Provide the [x, y] coordinate of the cell's center where the given text is located.  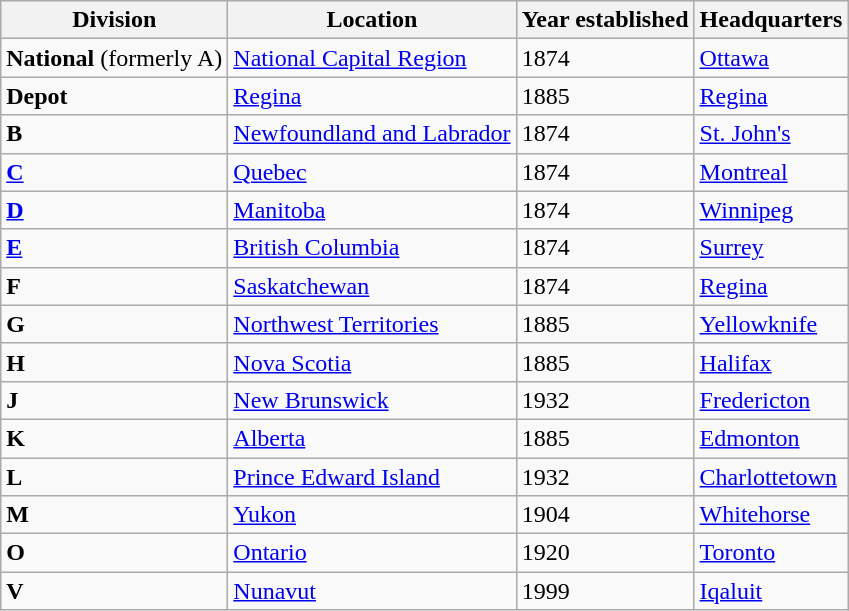
Depot [114, 96]
F [114, 286]
British Columbia [372, 248]
Saskatchewan [372, 286]
Toronto [771, 553]
Whitehorse [771, 515]
Yukon [372, 515]
Nova Scotia [372, 362]
Ontario [372, 553]
Quebec [372, 172]
National Capital Region [372, 58]
1920 [605, 553]
G [114, 324]
Montreal [771, 172]
National (formerly A) [114, 58]
Headquarters [771, 20]
Location [372, 20]
M [114, 515]
Nunavut [372, 591]
C [114, 172]
K [114, 438]
H [114, 362]
Ottawa [771, 58]
J [114, 400]
New Brunswick [372, 400]
Prince Edward Island [372, 477]
D [114, 210]
V [114, 591]
Iqaluit [771, 591]
Surrey [771, 248]
Manitoba [372, 210]
Northwest Territories [372, 324]
E [114, 248]
O [114, 553]
B [114, 134]
Edmonton [771, 438]
1999 [605, 591]
Halifax [771, 362]
1904 [605, 515]
Charlottetown [771, 477]
Newfoundland and Labrador [372, 134]
Fredericton [771, 400]
Division [114, 20]
L [114, 477]
Alberta [372, 438]
Yellowknife [771, 324]
Winnipeg [771, 210]
St. John's [771, 134]
Year established [605, 20]
